For the text-containing cell, return its midpoint in (X, Y) coordinate format. 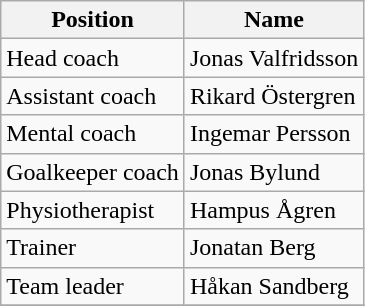
Hampus Ågren (274, 210)
Assistant coach (93, 96)
Name (274, 20)
Head coach (93, 58)
Jonatan Berg (274, 248)
Position (93, 20)
Team leader (93, 286)
Mental coach (93, 134)
Ingemar Persson (274, 134)
Physiotherapist (93, 210)
Jonas Valfridsson (274, 58)
Trainer (93, 248)
Rikard Östergren (274, 96)
Håkan Sandberg (274, 286)
Jonas Bylund (274, 172)
Goalkeeper coach (93, 172)
